Provide the (X, Y) coordinate of the cell's center where the given text is located.  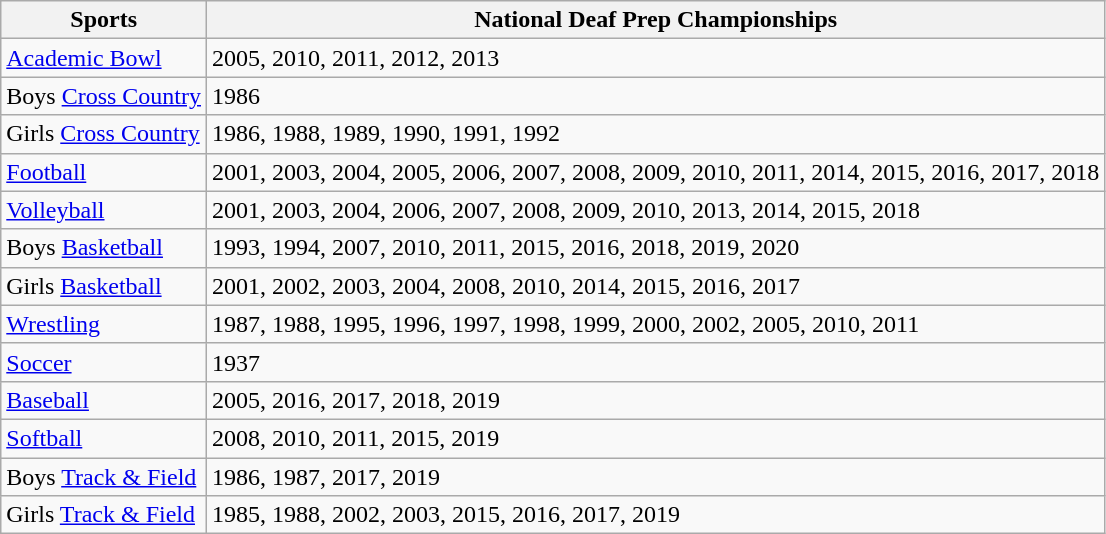
Softball (104, 438)
Football (104, 172)
National Deaf Prep Championships (656, 20)
2008, 2010, 2011, 2015, 2019 (656, 438)
Boys Basketball (104, 248)
1993, 1994, 2007, 2010, 2011, 2015, 2016, 2018, 2019, 2020 (656, 248)
1987, 1988, 1995, 1996, 1997, 1998, 1999, 2000, 2002, 2005, 2010, 2011 (656, 324)
Baseball (104, 400)
Academic Bowl (104, 58)
Volleyball (104, 210)
2005, 2010, 2011, 2012, 2013 (656, 58)
Boys Track & Field (104, 477)
1986, 1987, 2017, 2019 (656, 477)
2001, 2003, 2004, 2006, 2007, 2008, 2009, 2010, 2013, 2014, 2015, 2018 (656, 210)
2001, 2003, 2004, 2005, 2006, 2007, 2008, 2009, 2010, 2011, 2014, 2015, 2016, 2017, 2018 (656, 172)
Boys Cross Country (104, 96)
1986 (656, 96)
Soccer (104, 362)
Girls Basketball (104, 286)
2005, 2016, 2017, 2018, 2019 (656, 400)
Girls Cross Country (104, 134)
2001, 2002, 2003, 2004, 2008, 2010, 2014, 2015, 2016, 2017 (656, 286)
Sports (104, 20)
1937 (656, 362)
Girls Track & Field (104, 515)
Wrestling (104, 324)
1986, 1988, 1989, 1990, 1991, 1992 (656, 134)
1985, 1988, 2002, 2003, 2015, 2016, 2017, 2019 (656, 515)
